Capture the cell that displays the provided text and extract its (x, y) central coordinate. 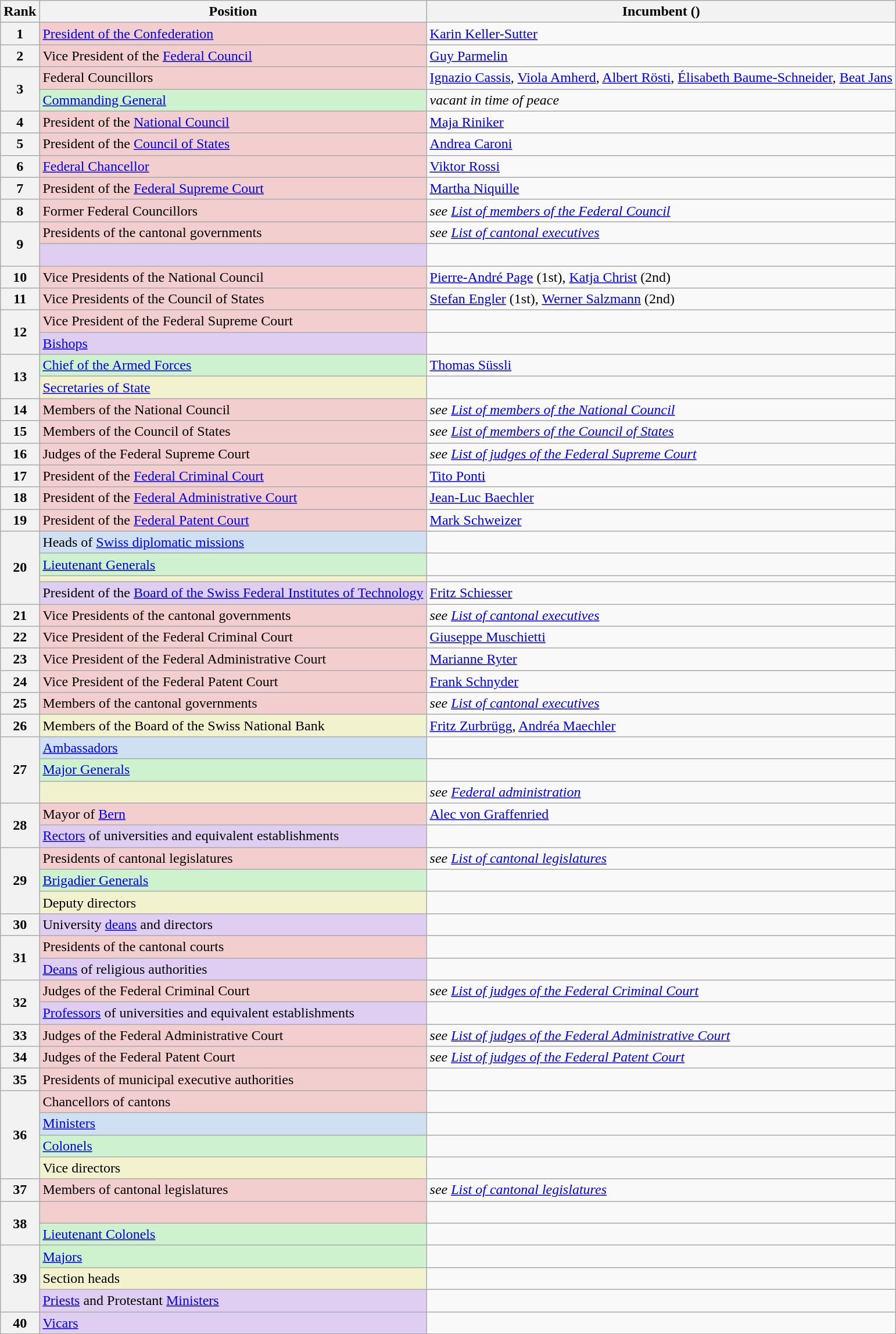
Viktor Rossi (661, 166)
16 (20, 454)
Federal Chancellor (233, 166)
9 (20, 243)
17 (20, 476)
Maja Riniker (661, 122)
Vice President of the Federal Patent Court (233, 682)
25 (20, 704)
10 (20, 277)
Martha Niquille (661, 188)
Presidents of the cantonal courts (233, 946)
President of the Confederation (233, 34)
Heads of Swiss diplomatic missions (233, 542)
Ignazio Cassis, Viola Amherd, Albert Rösti, Élisabeth Baume-Schneider, Beat Jans (661, 78)
Vice directors (233, 1168)
University deans and directors (233, 924)
Rank (20, 12)
Chief of the Armed Forces (233, 365)
19 (20, 520)
see List of members of the Council of States (661, 432)
Frank Schnyder (661, 682)
see List of members of the Federal Council (661, 210)
Guy Parmelin (661, 56)
Position (233, 12)
Stefan Engler (1st), Werner Salzmann (2nd) (661, 299)
Members of cantonal legislatures (233, 1190)
Judges of the Federal Patent Court (233, 1057)
24 (20, 682)
see Federal administration (661, 792)
Fritz Schiesser (661, 593)
President of the Federal Criminal Court (233, 476)
27 (20, 770)
Vicars (233, 1323)
5 (20, 144)
Former Federal Councillors (233, 210)
18 (20, 498)
Professors of universities and equivalent establishments (233, 1013)
Mark Schweizer (661, 520)
Thomas Süssli (661, 365)
28 (20, 825)
36 (20, 1135)
see List of judges of the Federal Administrative Court (661, 1035)
Judges of the Federal Supreme Court (233, 454)
30 (20, 924)
23 (20, 659)
Presidents of the cantonal governments (233, 232)
Marianne Ryter (661, 659)
Judges of the Federal Criminal Court (233, 991)
Priests and Protestant Ministers (233, 1300)
see List of judges of the Federal Criminal Court (661, 991)
Vice President of the Federal Council (233, 56)
4 (20, 122)
President of the Council of States (233, 144)
see List of judges of the Federal Patent Court (661, 1057)
Colonels (233, 1146)
Lieutenant Generals (233, 564)
see List of members of the National Council (661, 410)
Bishops (233, 343)
Ministers (233, 1124)
20 (20, 567)
Members of the Council of States (233, 432)
34 (20, 1057)
Pierre-André Page (1st), Katja Christ (2nd) (661, 277)
Secretaries of State (233, 388)
Presidents of municipal executive authorities (233, 1080)
Majors (233, 1256)
Ambassadors (233, 748)
2 (20, 56)
Vice President of the Federal Supreme Court (233, 321)
Vice President of the Federal Criminal Court (233, 637)
3 (20, 89)
7 (20, 188)
Tito Ponti (661, 476)
29 (20, 880)
14 (20, 410)
8 (20, 210)
Mayor of Bern (233, 814)
15 (20, 432)
Commanding General (233, 100)
1 (20, 34)
President of the Board of the Swiss Federal Institutes of Technology (233, 593)
Vice Presidents of the National Council (233, 277)
Members of the cantonal governments (233, 704)
35 (20, 1080)
Vice Presidents of the Council of States (233, 299)
40 (20, 1323)
26 (20, 726)
Vice President of the Federal Administrative Court (233, 659)
Jean-Luc Baechler (661, 498)
Karin Keller-Sutter (661, 34)
32 (20, 1002)
6 (20, 166)
Section heads (233, 1278)
Deans of religious authorities (233, 969)
President of the Federal Administrative Court (233, 498)
Lieutenant Colonels (233, 1234)
Major Generals (233, 770)
21 (20, 615)
31 (20, 958)
Chancellors of cantons (233, 1102)
38 (20, 1223)
Members of the Board of the Swiss National Bank (233, 726)
Judges of the Federal Administrative Court (233, 1035)
Brigadier Generals (233, 880)
vacant in time of peace (661, 100)
Presidents of cantonal legislatures (233, 858)
see List of judges of the Federal Supreme Court (661, 454)
11 (20, 299)
President of the National Council (233, 122)
Fritz Zurbrügg, Andréa Maechler (661, 726)
39 (20, 1278)
Federal Councillors (233, 78)
Andrea Caroni (661, 144)
Members of the National Council (233, 410)
Vice Presidents of the cantonal governments (233, 615)
12 (20, 332)
Giuseppe Muschietti (661, 637)
33 (20, 1035)
Alec von Graffenried (661, 814)
37 (20, 1190)
Deputy directors (233, 902)
Incumbent () (661, 12)
President of the Federal Patent Court (233, 520)
13 (20, 376)
22 (20, 637)
President of the Federal Supreme Court (233, 188)
Rectors of universities and equivalent establishments (233, 836)
